Detect which cell encompasses the target text, then output its [x, y] center coordinate. 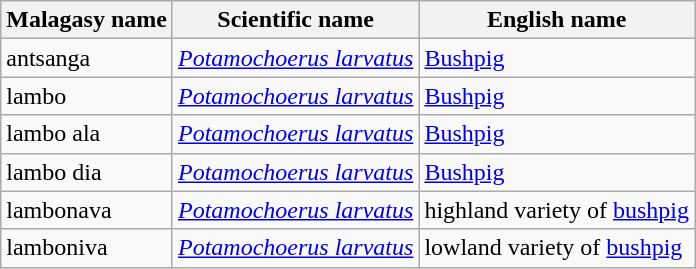
lambo ala [87, 134]
highland variety of bushpig [557, 210]
lowland variety of bushpig [557, 248]
lambo dia [87, 172]
English name [557, 20]
Malagasy name [87, 20]
lamboniva [87, 248]
lambonava [87, 210]
lambo [87, 96]
antsanga [87, 58]
Scientific name [295, 20]
